Return the (x, y) coordinate for the center point of the cell that contains the specified text.  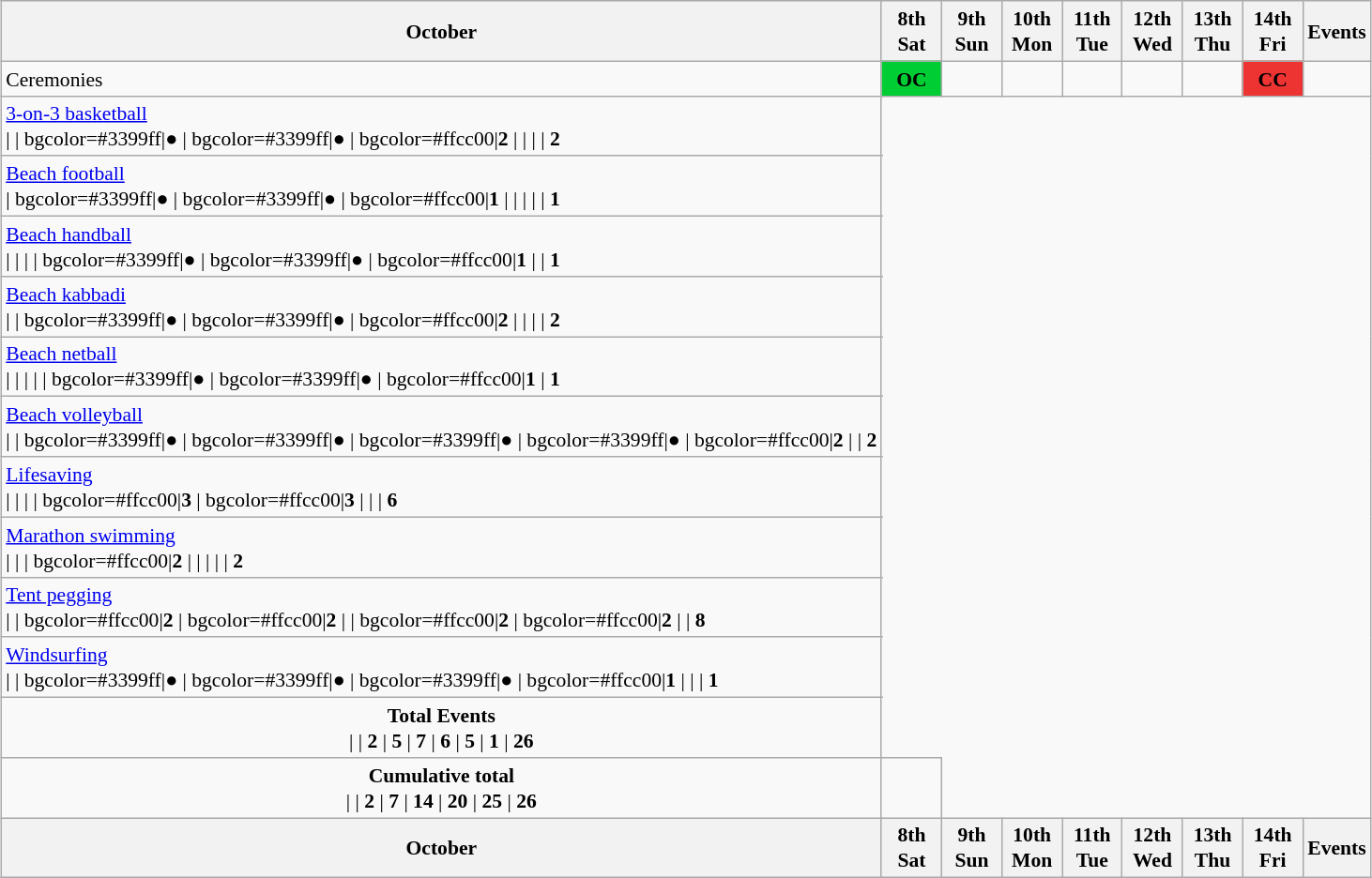
Windsurfing| | bgcolor=#3399ff|● | bgcolor=#3399ff|● | bgcolor=#3399ff|● | bgcolor=#ffcc00|1 | | | 1 (441, 667)
Beach handball| | | | bgcolor=#3399ff|● | bgcolor=#3399ff|● | bgcolor=#ffcc00|1 | | 1 (441, 246)
Beach football| bgcolor=#3399ff|● | bgcolor=#3399ff|● | bgcolor=#ffcc00|1 | | | | | 1 (441, 186)
CC (1273, 79)
Marathon swimming| | | bgcolor=#ffcc00|2 | | | | | 2 (441, 547)
Tent pegging| | bgcolor=#ffcc00|2 | bgcolor=#ffcc00|2 | | bgcolor=#ffcc00|2 | bgcolor=#ffcc00|2 | | 8 (441, 607)
3-on-3 basketball| | bgcolor=#3399ff|● | bgcolor=#3399ff|● | bgcolor=#ffcc00|2 | | | | 2 (441, 126)
Cumulative total| | 2 | 7 | 14 | 20 | 25 | 26 (441, 787)
Beach kabbadi| | bgcolor=#3399ff|● | bgcolor=#3399ff|● | bgcolor=#ffcc00|2 | | | | 2 (441, 306)
Lifesaving| | | | bgcolor=#ffcc00|3 | bgcolor=#ffcc00|3 | | | 6 (441, 487)
OC (911, 79)
Beach netball| | | | | bgcolor=#3399ff|● | bgcolor=#3399ff|● | bgcolor=#ffcc00|1 | 1 (441, 366)
Beach volleyball| | bgcolor=#3399ff|● | bgcolor=#3399ff|● | bgcolor=#3399ff|● | bgcolor=#3399ff|● | bgcolor=#ffcc00|2 | | 2 (441, 427)
Ceremonies (441, 79)
Total Events| | 2 | 5 | 7 | 6 | 5 | 1 | 26 (441, 727)
